Output the (x, y) coordinate of the center of the cell containing the given text.  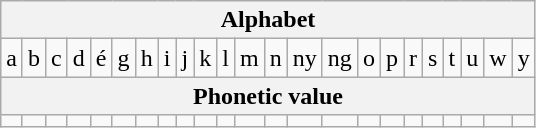
h (146, 58)
s (433, 58)
d (78, 58)
a (12, 58)
o (368, 58)
c (57, 58)
Alphabet (268, 20)
p (392, 58)
b (34, 58)
ny (304, 58)
t (452, 58)
i (167, 58)
ng (340, 58)
k (206, 58)
l (226, 58)
g (124, 58)
u (472, 58)
Phonetic value (268, 96)
j (185, 58)
w (498, 58)
r (414, 58)
é (101, 58)
y (524, 58)
m (249, 58)
n (276, 58)
